Return the [x, y] coordinate for the center point of the cell that contains the specified text.  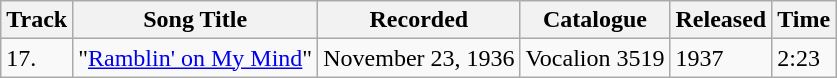
November 23, 1936 [419, 58]
"Ramblin' on My Mind" [196, 58]
Recorded [419, 20]
1937 [721, 58]
2:23 [804, 58]
Time [804, 20]
Vocalion 3519 [595, 58]
Released [721, 20]
17. [37, 58]
Catalogue [595, 20]
Song Title [196, 20]
Track [37, 20]
